Output the [X, Y] coordinate of the center of the cell containing the given text.  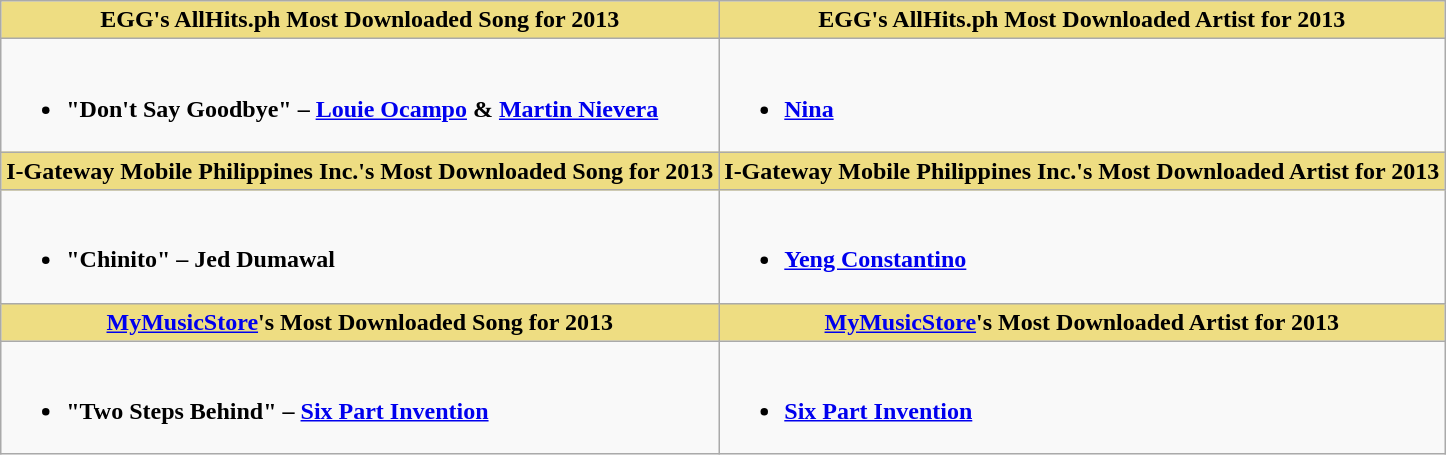
Nina [1082, 96]
Yeng Constantino [1082, 246]
MyMusicStore's Most Downloaded Artist for 2013 [1082, 322]
"Don't Say Goodbye" – Louie Ocampo & Martin Nievera [360, 96]
I-Gateway Mobile Philippines Inc.'s Most Downloaded Song for 2013 [360, 171]
Six Part Invention [1082, 398]
"Two Steps Behind" – Six Part Invention [360, 398]
"Chinito" – Jed Dumawal [360, 246]
EGG's AllHits.ph Most Downloaded Artist for 2013 [1082, 20]
I-Gateway Mobile Philippines Inc.'s Most Downloaded Artist for 2013 [1082, 171]
EGG's AllHits.ph Most Downloaded Song for 2013 [360, 20]
MyMusicStore's Most Downloaded Song for 2013 [360, 322]
